Identify which cell holds the provided text, then report its [x, y] central coordinate. 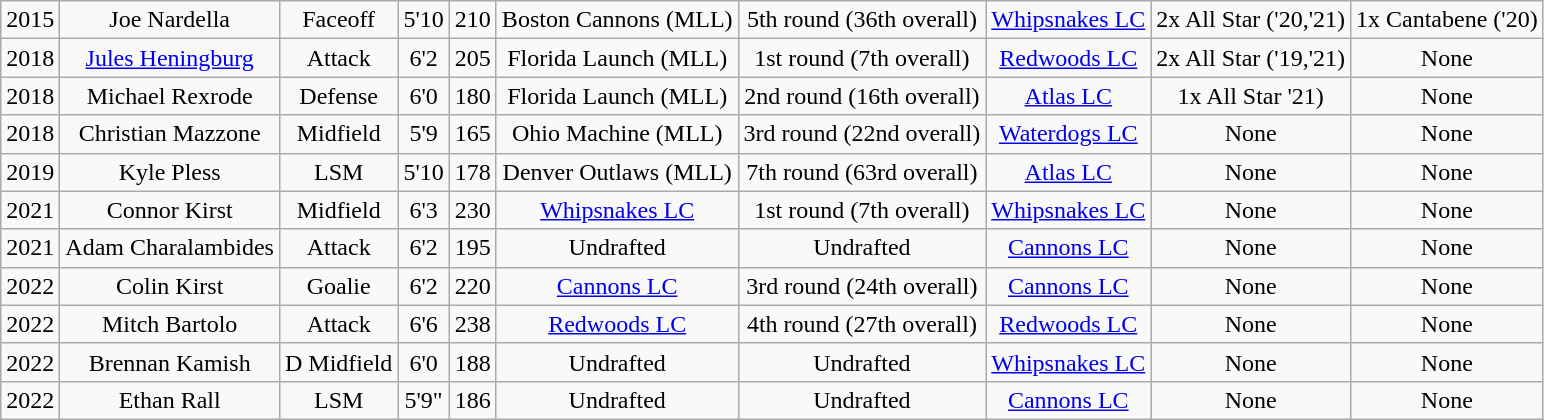
Defense [338, 96]
Ohio Machine (MLL) [617, 134]
Jules Heningburg [170, 58]
188 [472, 362]
178 [472, 172]
Joe Nardella [170, 20]
Goalie [338, 286]
Kyle Pless [170, 172]
230 [472, 210]
186 [472, 400]
2015 [30, 20]
Denver Outlaws (MLL) [617, 172]
Faceoff [338, 20]
210 [472, 20]
2019 [30, 172]
1x Cantabene ('20) [1446, 20]
3rd round (24th overall) [862, 286]
Brennan Kamish [170, 362]
238 [472, 324]
180 [472, 96]
Adam Charalambides [170, 248]
4th round (27th overall) [862, 324]
D Midfield [338, 362]
220 [472, 286]
3rd round (22nd overall) [862, 134]
Connor Kirst [170, 210]
5'9" [424, 400]
Michael Rexrode [170, 96]
Christian Mazzone [170, 134]
2nd round (16th overall) [862, 96]
7th round (63rd overall) [862, 172]
195 [472, 248]
Mitch Bartolo [170, 324]
6'3 [424, 210]
2x All Star ('20,'21) [1251, 20]
5th round (36th overall) [862, 20]
1x All Star '21) [1251, 96]
Ethan Rall [170, 400]
Boston Cannons (MLL) [617, 20]
165 [472, 134]
5'9 [424, 134]
Waterdogs LC [1068, 134]
6'6 [424, 324]
2x All Star ('19,'21) [1251, 58]
205 [472, 58]
Colin Kirst [170, 286]
